From the cell containing the given text, extract its center point as [x, y] coordinate. 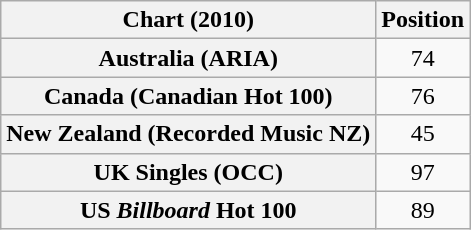
Position [423, 20]
US Billboard Hot 100 [188, 210]
76 [423, 96]
Australia (ARIA) [188, 58]
Canada (Canadian Hot 100) [188, 96]
Chart (2010) [188, 20]
89 [423, 210]
97 [423, 172]
74 [423, 58]
New Zealand (Recorded Music NZ) [188, 134]
UK Singles (OCC) [188, 172]
45 [423, 134]
